Capture the cell that displays the provided text and extract its (X, Y) central coordinate. 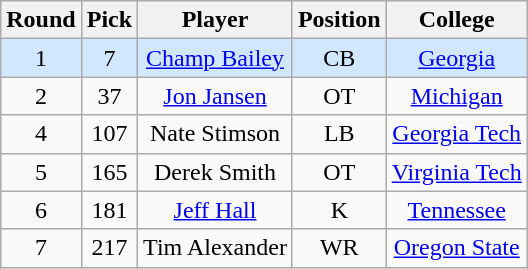
181 (109, 210)
Georgia Tech (456, 134)
2 (41, 96)
165 (109, 172)
37 (109, 96)
217 (109, 248)
Round (41, 20)
CB (339, 58)
WR (339, 248)
107 (109, 134)
Derek Smith (216, 172)
LB (339, 134)
5 (41, 172)
Virginia Tech (456, 172)
1 (41, 58)
K (339, 210)
Pick (109, 20)
Oregon State (456, 248)
Position (339, 20)
4 (41, 134)
Jeff Hall (216, 210)
Tennessee (456, 210)
Jon Jansen (216, 96)
Player (216, 20)
Georgia (456, 58)
6 (41, 210)
Champ Bailey (216, 58)
Nate Stimson (216, 134)
Tim Alexander (216, 248)
Michigan (456, 96)
College (456, 20)
